Scan for the cell matching the given text and deliver its [X, Y] coordinate at center. 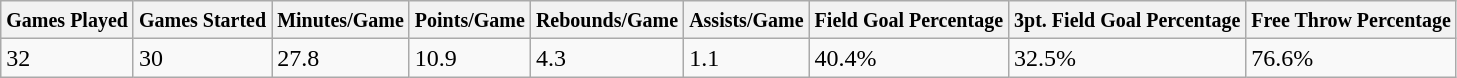
Minutes/Game [341, 20]
Points/Game [470, 20]
Games Played [68, 20]
Field Goal Percentage [908, 20]
40.4% [908, 58]
Rebounds/Game [606, 20]
32 [68, 58]
32.5% [1128, 58]
Assists/Game [746, 20]
10.9 [470, 58]
Games Started [202, 20]
1.1 [746, 58]
76.6% [1352, 58]
27.8 [341, 58]
Free Throw Percentage [1352, 20]
3pt. Field Goal Percentage [1128, 20]
30 [202, 58]
4.3 [606, 58]
